Capture the cell that displays the provided text and extract its (x, y) central coordinate. 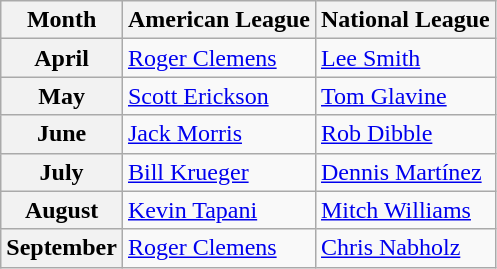
September (62, 248)
Bill Krueger (218, 172)
August (62, 210)
Mitch Williams (405, 210)
Rob Dibble (405, 134)
April (62, 58)
May (62, 96)
American League (218, 20)
July (62, 172)
Dennis Martínez (405, 172)
Tom Glavine (405, 96)
Jack Morris (218, 134)
Scott Erickson (218, 96)
Month (62, 20)
June (62, 134)
Lee Smith (405, 58)
Chris Nabholz (405, 248)
Kevin Tapani (218, 210)
National League (405, 20)
